Locate the cell with the specified text and output its [x, y] center coordinate. 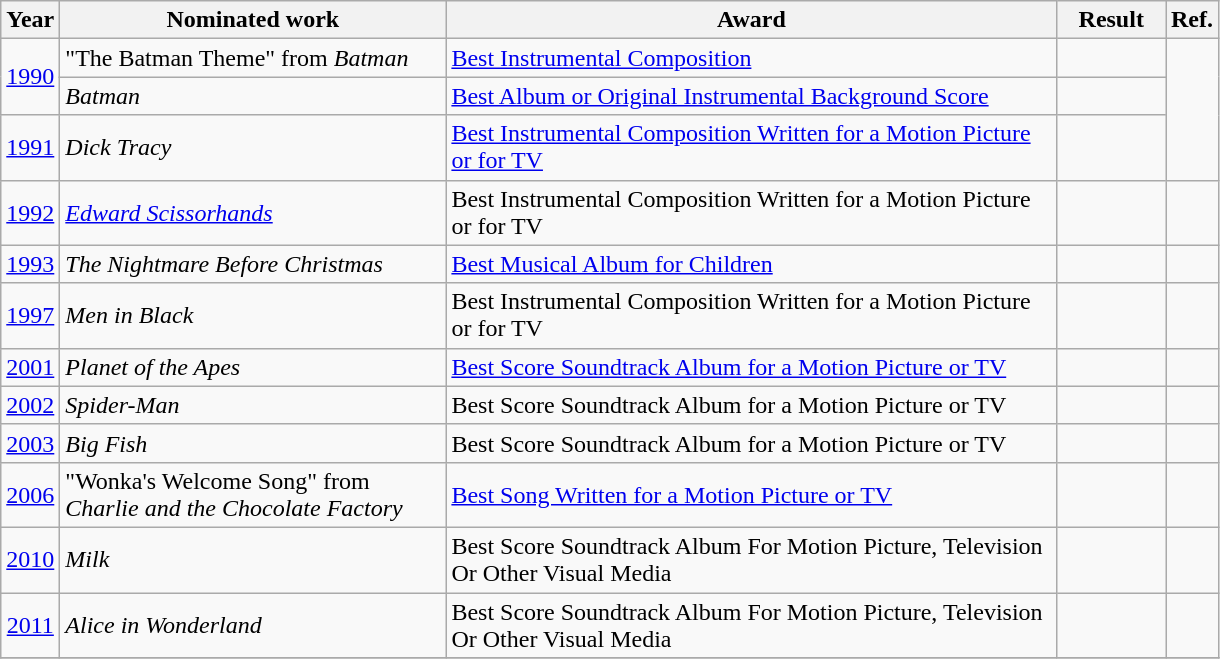
Best Musical Album for Children [752, 264]
Men in Black [253, 316]
2002 [30, 405]
Milk [253, 560]
"Wonka's Welcome Song" fromCharlie and the Chocolate Factory [253, 494]
Alice in Wonderland [253, 624]
Ref. [1192, 20]
2006 [30, 494]
1997 [30, 316]
Edward Scissorhands [253, 212]
2010 [30, 560]
Big Fish [253, 443]
1992 [30, 212]
Planet of the Apes [253, 367]
Result [1112, 20]
Award [752, 20]
Batman [253, 96]
2001 [30, 367]
2003 [30, 443]
1993 [30, 264]
Dick Tracy [253, 148]
Year [30, 20]
Best Song Written for a Motion Picture or TV [752, 494]
1991 [30, 148]
2011 [30, 624]
The Nightmare Before Christmas [253, 264]
"The Batman Theme" from Batman [253, 58]
Nominated work [253, 20]
Best Album or Original Instrumental Background Score [752, 96]
1990 [30, 77]
Best Instrumental Composition [752, 58]
Spider-Man [253, 405]
